From the cell containing the given text, extract its center point as [X, Y] coordinate. 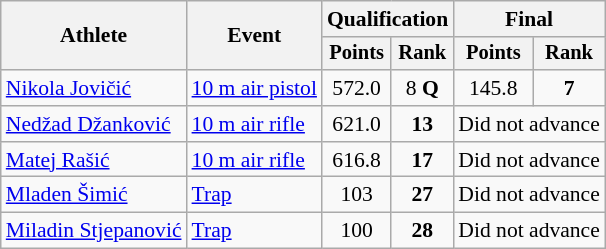
Athlete [94, 36]
100 [356, 231]
10 m air pistol [254, 88]
Miladin Stjepanović [94, 231]
621.0 [356, 124]
13 [422, 124]
616.8 [356, 160]
Event [254, 36]
Final [529, 19]
Nedžad Džanković [94, 124]
27 [422, 195]
103 [356, 195]
8 Q [422, 88]
Mladen Šimić [94, 195]
28 [422, 231]
Nikola Jovičić [94, 88]
7 [569, 88]
17 [422, 160]
572.0 [356, 88]
Matej Rašić [94, 160]
145.8 [493, 88]
Qualification [388, 19]
